Determine the [X, Y] coordinate at the center of the cell enclosing the given text.  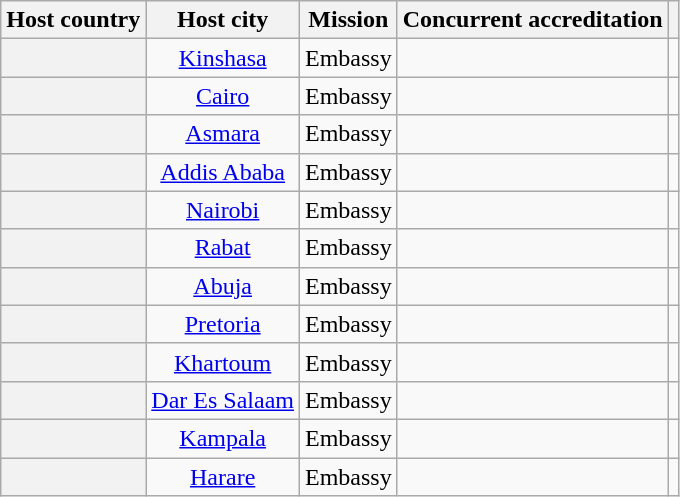
Kampala [223, 438]
Pretoria [223, 324]
Host country [74, 20]
Dar Es Salaam [223, 400]
Harare [223, 477]
Kinshasa [223, 58]
Mission [348, 20]
Addis Ababa [223, 172]
Abuja [223, 286]
Host city [223, 20]
Cairo [223, 96]
Nairobi [223, 210]
Rabat [223, 248]
Asmara [223, 134]
Concurrent accreditation [532, 20]
Khartoum [223, 362]
